Locate the cell with the specified text and output its [X, Y] center coordinate. 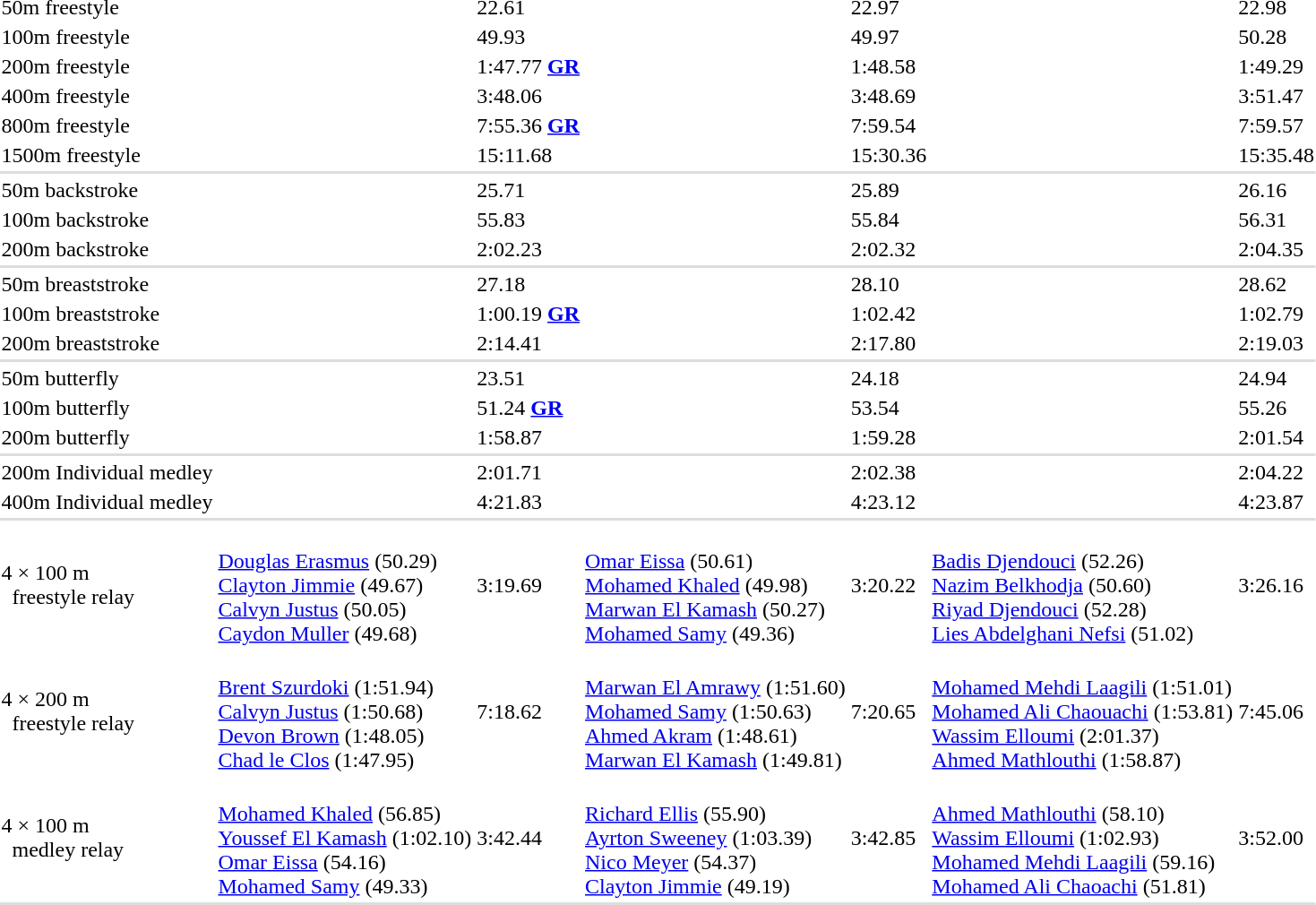
400m freestyle [108, 96]
3:19.69 [529, 585]
100m butterfly [108, 408]
2:02.38 [889, 472]
200m Individual medley [108, 472]
200m freestyle [108, 66]
7:18.62 [529, 711]
50m backstroke [108, 190]
1:48.58 [889, 66]
Mohamed Khaled (56.85)Youssef El Kamash (1:02.10)Omar Eissa (54.16)Mohamed Samy (49.33) [345, 838]
15:11.68 [529, 155]
Omar Eissa (50.61)Mohamed Khaled (49.98)Marwan El Kamash (50.27)Mohamed Samy (49.36) [716, 585]
2:17.80 [889, 343]
Badis Djendouci (52.26)Nazim Belkhodja (50.60)Riyad Djendouci (52.28)Lies Abdelghani Nefsi (51.02) [1082, 585]
2:04.35 [1277, 249]
3:48.69 [889, 96]
200m backstroke [108, 249]
Richard Ellis (55.90)Ayrton Sweeney (1:03.39)Nico Meyer (54.37)Clayton Jimmie (49.19) [716, 838]
50m breaststroke [108, 284]
1:59.28 [889, 437]
1:02.42 [889, 314]
2:02.32 [889, 249]
3:42.85 [889, 838]
49.93 [529, 37]
3:26.16 [1277, 585]
50.28 [1277, 37]
7:20.65 [889, 711]
28.10 [889, 284]
Ahmed Mathlouthi (58.10)Wassim Elloumi (1:02.93)Mohamed Mehdi Laagili (59.16)Mohamed Ali Chaoachi (51.81) [1082, 838]
24.94 [1277, 378]
Marwan El Amrawy (1:51.60)Mohamed Samy (1:50.63)Ahmed Akram (1:48.61)Marwan El Kamash (1:49.81) [716, 711]
53.54 [889, 408]
51.24 GR [529, 408]
100m breaststroke [108, 314]
2:14.41 [529, 343]
4 × 100 m freestyle relay [108, 585]
4:21.83 [529, 502]
200m butterfly [108, 437]
Douglas Erasmus (50.29)Clayton Jimmie (49.67)Calvyn Justus (50.05)Caydon Muller (49.68) [345, 585]
4 × 100 m medley relay [108, 838]
50m butterfly [108, 378]
49.97 [889, 37]
25.71 [529, 190]
200m breaststroke [108, 343]
15:35.48 [1277, 155]
55.83 [529, 220]
4:23.12 [889, 502]
28.62 [1277, 284]
2:01.71 [529, 472]
Mohamed Mehdi Laagili (1:51.01)Mohamed Ali Chaouachi (1:53.81)Wassim Elloumi (2:01.37)Ahmed Mathlouthi (1:58.87) [1082, 711]
56.31 [1277, 220]
24.18 [889, 378]
400m Individual medley [108, 502]
1:47.77 GR [529, 66]
27.18 [529, 284]
100m freestyle [108, 37]
2:04.22 [1277, 472]
4 × 200 m freestyle relay [108, 711]
15:30.36 [889, 155]
1:00.19 GR [529, 314]
26.16 [1277, 190]
3:20.22 [889, 585]
25.89 [889, 190]
3:52.00 [1277, 838]
2:19.03 [1277, 343]
Brent Szurdoki (1:51.94)Calvyn Justus (1:50.68)Devon Brown (1:48.05)Chad le Clos (1:47.95) [345, 711]
1:02.79 [1277, 314]
1:49.29 [1277, 66]
23.51 [529, 378]
7:59.57 [1277, 125]
2:02.23 [529, 249]
55.84 [889, 220]
55.26 [1277, 408]
800m freestyle [108, 125]
7:55.36 GR [529, 125]
2:01.54 [1277, 437]
3:48.06 [529, 96]
7:59.54 [889, 125]
1500m freestyle [108, 155]
7:45.06 [1277, 711]
3:51.47 [1277, 96]
1:58.87 [529, 437]
4:23.87 [1277, 502]
3:42.44 [529, 838]
100m backstroke [108, 220]
